Pinpoint the cell where the given text exists, returning its [X, Y] midpoint coordinate. 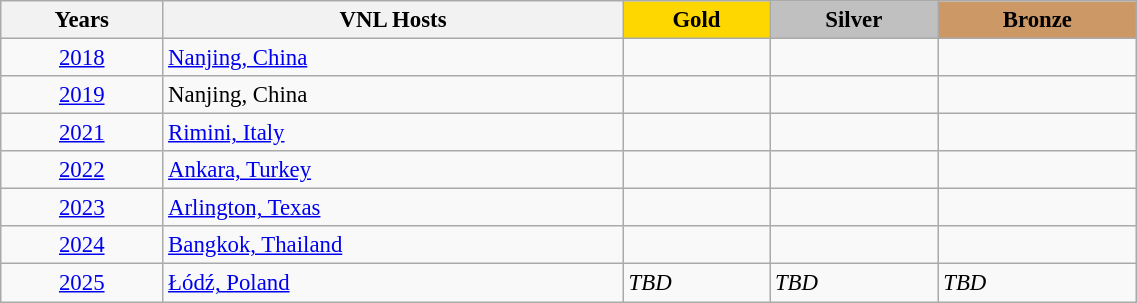
2024 [82, 245]
2025 [82, 283]
2018 [82, 58]
Bangkok, Thailand [394, 245]
2022 [82, 170]
Bronze [1038, 20]
2023 [82, 208]
Ankara, Turkey [394, 170]
Rimini, Italy [394, 133]
Łódź, Poland [394, 283]
Years [82, 20]
Arlington, Texas [394, 208]
2019 [82, 95]
Silver [854, 20]
Gold [696, 20]
2021 [82, 133]
VNL Hosts [394, 20]
